From the cell containing the given text, extract its center point as (x, y) coordinate. 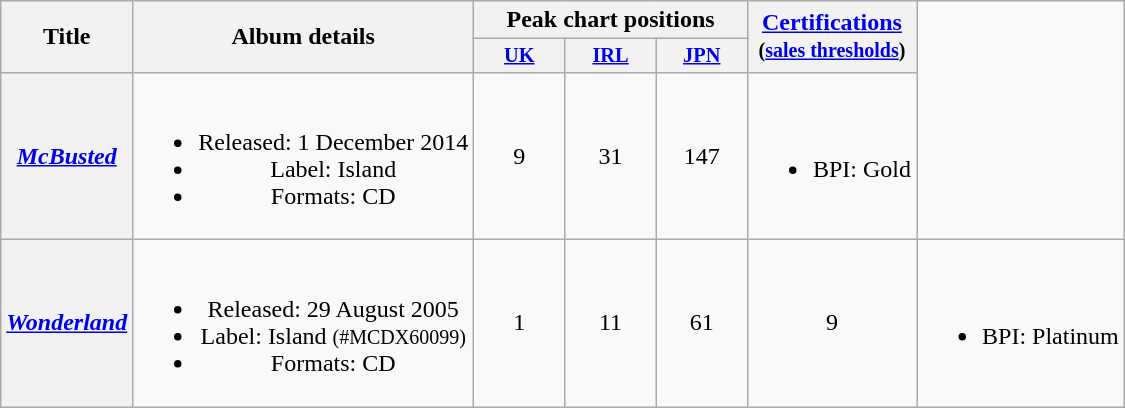
31 (610, 156)
Peak chart positions (611, 20)
JPN (702, 56)
147 (702, 156)
IRL (610, 56)
61 (702, 324)
BPI: Platinum (1020, 324)
Released: 29 August 2005Label: Island (#MCDX60099)Formats: CD (304, 324)
1 (520, 324)
McBusted (67, 156)
11 (610, 324)
BPI: Gold (832, 156)
Released: 1 December 2014Label: IslandFormats: CD (304, 156)
Title (67, 37)
UK (520, 56)
Album details (304, 37)
Wonderland (67, 324)
Certifications(sales thresholds) (832, 37)
